Determine the (X, Y) coordinate at the center of the cell enclosing the given text.  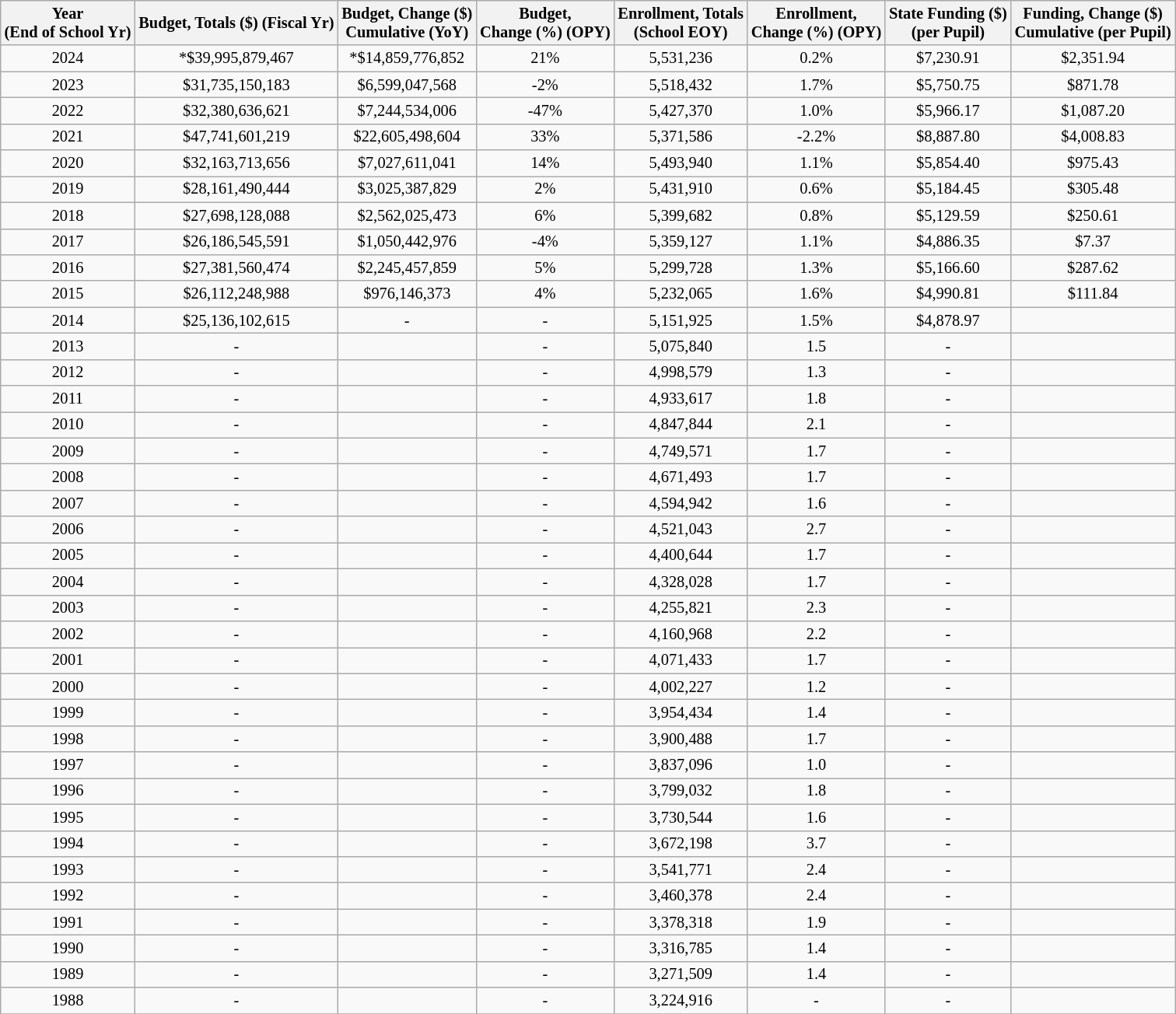
2015 (68, 294)
2012 (68, 372)
5,399,682 (681, 215)
33% (544, 137)
Budget,Change (%) (OPY) (544, 23)
2018 (68, 215)
4,998,579 (681, 372)
3.7 (817, 844)
$7,027,611,041 (407, 163)
$27,698,128,088 (236, 215)
2005 (68, 555)
$27,381,560,474 (236, 267)
1995 (68, 817)
$287.62 (1094, 267)
3,224,916 (681, 1001)
2019 (68, 189)
4,521,043 (681, 530)
4,933,617 (681, 399)
1993 (68, 869)
$4,886.35 (947, 242)
4,071,433 (681, 660)
$250.61 (1094, 215)
0.8% (817, 215)
2003 (68, 608)
Enrollment,Change (%) (OPY) (817, 23)
1992 (68, 896)
2009 (68, 451)
Budget, Change ($)Cumulative (YoY) (407, 23)
4,002,227 (681, 687)
$4,990.81 (947, 294)
State Funding ($)(per Pupil) (947, 23)
1.9 (817, 922)
$4,008.83 (1094, 137)
5,151,925 (681, 320)
-4% (544, 242)
$7,230.91 (947, 58)
2.1 (817, 425)
$4,878.97 (947, 320)
1.7% (817, 85)
1.6% (817, 294)
2002 (68, 634)
$5,184.45 (947, 189)
$6,599,047,568 (407, 85)
1.0% (817, 110)
2007 (68, 503)
Budget, Totals ($) (Fiscal Yr) (236, 23)
2008 (68, 477)
1997 (68, 765)
4,749,571 (681, 451)
1.3% (817, 267)
1.5% (817, 320)
3,837,096 (681, 765)
$3,025,387,829 (407, 189)
1.2 (817, 687)
4,328,028 (681, 582)
3,730,544 (681, 817)
4,160,968 (681, 634)
$1,087.20 (1094, 110)
0.6% (817, 189)
2004 (68, 582)
3,799,032 (681, 791)
5,431,910 (681, 189)
2011 (68, 399)
5,531,236 (681, 58)
2024 (68, 58)
$5,750.75 (947, 85)
$28,161,490,444 (236, 189)
-47% (544, 110)
$5,966.17 (947, 110)
3,900,488 (681, 739)
2.7 (817, 530)
$305.48 (1094, 189)
4,671,493 (681, 477)
5,232,065 (681, 294)
2017 (68, 242)
2016 (68, 267)
5% (544, 267)
14% (544, 163)
4,255,821 (681, 608)
1999 (68, 712)
$7.37 (1094, 242)
1991 (68, 922)
2001 (68, 660)
$31,735,150,183 (236, 85)
2010 (68, 425)
5,075,840 (681, 346)
$5,166.60 (947, 267)
-2.2% (817, 137)
2.3 (817, 608)
1988 (68, 1001)
1996 (68, 791)
$5,854.40 (947, 163)
3,378,318 (681, 922)
$2,351.94 (1094, 58)
21% (544, 58)
$2,562,025,473 (407, 215)
$32,163,713,656 (236, 163)
1.5 (817, 346)
$976,146,373 (407, 294)
$25,136,102,615 (236, 320)
3,541,771 (681, 869)
3,954,434 (681, 712)
*$39,995,879,467 (236, 58)
1990 (68, 948)
$26,112,248,988 (236, 294)
5,359,127 (681, 242)
4% (544, 294)
$8,887.80 (947, 137)
6% (544, 215)
2.2 (817, 634)
5,493,940 (681, 163)
1994 (68, 844)
3,460,378 (681, 896)
2000 (68, 687)
$26,186,545,591 (236, 242)
1.0 (817, 765)
1.3 (817, 372)
Enrollment, Totals(School EOY) (681, 23)
5,371,586 (681, 137)
5,299,728 (681, 267)
$975.43 (1094, 163)
5,427,370 (681, 110)
0.2% (817, 58)
3,271,509 (681, 974)
2022 (68, 110)
2021 (68, 137)
*$14,859,776,852 (407, 58)
$111.84 (1094, 294)
$7,244,534,006 (407, 110)
$32,380,636,621 (236, 110)
2013 (68, 346)
$22,605,498,604 (407, 137)
2023 (68, 85)
Funding, Change ($)Cumulative (per Pupil) (1094, 23)
2% (544, 189)
2020 (68, 163)
$5,129.59 (947, 215)
$2,245,457,859 (407, 267)
5,518,432 (681, 85)
2006 (68, 530)
1998 (68, 739)
1989 (68, 974)
Year(End of School Yr) (68, 23)
2014 (68, 320)
-2% (544, 85)
4,594,942 (681, 503)
4,400,644 (681, 555)
4,847,844 (681, 425)
$871.78 (1094, 85)
$1,050,442,976 (407, 242)
3,672,198 (681, 844)
$47,741,601,219 (236, 137)
3,316,785 (681, 948)
